Return the (X, Y) coordinate for the center point of the cell that contains the specified text.  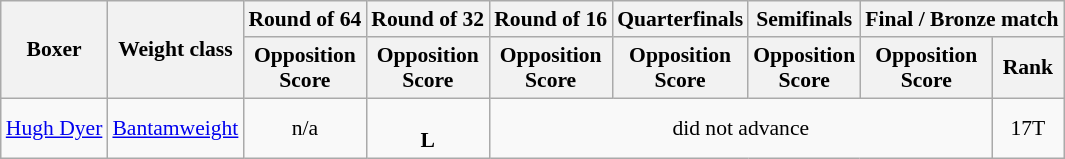
Quarterfinals (680, 19)
Round of 32 (428, 19)
Round of 64 (304, 19)
Round of 16 (550, 19)
L (428, 128)
Bantamweight (175, 128)
Hugh Dyer (54, 128)
Boxer (54, 50)
n/a (304, 128)
17T (1028, 128)
Semifinals (804, 19)
did not advance (740, 128)
Final / Bronze match (962, 19)
Weight class (175, 50)
Rank (1028, 68)
